Capture the cell that displays the provided text and extract its [x, y] central coordinate. 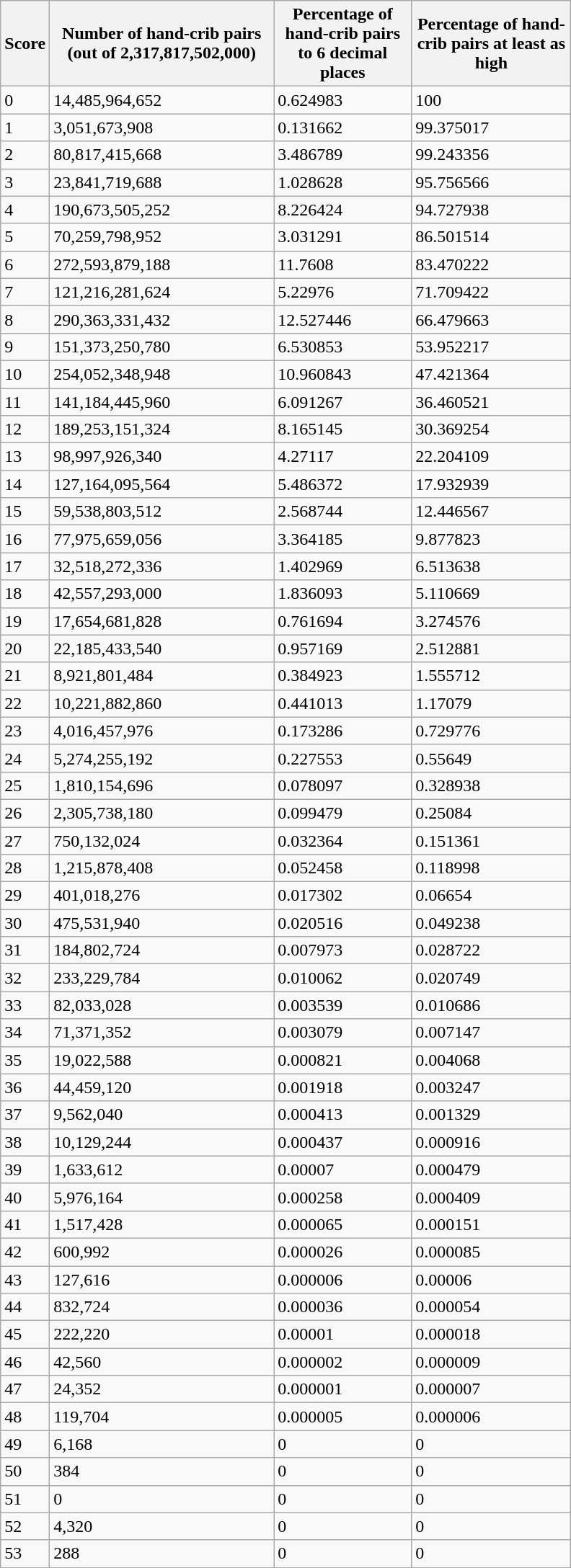
23 [25, 731]
0.384923 [343, 676]
Score [25, 43]
0.028722 [492, 950]
0.001918 [343, 1087]
5,976,164 [161, 1197]
190,673,505,252 [161, 210]
99.375017 [492, 128]
1 [25, 128]
95.756566 [492, 182]
25 [25, 785]
36 [25, 1087]
94.727938 [492, 210]
401,018,276 [161, 896]
0.000409 [492, 1197]
0.000054 [492, 1307]
1.555712 [492, 676]
26 [25, 813]
5 [25, 237]
38 [25, 1142]
98,997,926,340 [161, 457]
0.000916 [492, 1142]
Percentage of hand-crib pairs to 6 decimal places [343, 43]
66.479663 [492, 319]
0.099479 [343, 813]
3.364185 [343, 539]
77,975,659,056 [161, 539]
121,216,281,624 [161, 292]
184,802,724 [161, 950]
0.000821 [343, 1060]
12 [25, 429]
27 [25, 841]
9 [25, 347]
71,371,352 [161, 1033]
46 [25, 1362]
6 [25, 264]
0.00007 [343, 1170]
0.000065 [343, 1224]
1,810,154,696 [161, 785]
42,557,293,000 [161, 594]
30 [25, 923]
151,373,250,780 [161, 347]
1.17079 [492, 703]
0.000018 [492, 1335]
47 [25, 1389]
5.22976 [343, 292]
51 [25, 1499]
0.729776 [492, 731]
750,132,024 [161, 841]
0.000005 [343, 1417]
1,517,428 [161, 1224]
13 [25, 457]
28 [25, 868]
290,363,331,432 [161, 319]
22.204109 [492, 457]
6.513638 [492, 566]
17 [25, 566]
5,274,255,192 [161, 758]
0.000258 [343, 1197]
0.001329 [492, 1115]
22 [25, 703]
19 [25, 621]
7 [25, 292]
17,654,681,828 [161, 621]
48 [25, 1417]
0.25084 [492, 813]
1,215,878,408 [161, 868]
141,184,445,960 [161, 401]
59,538,803,512 [161, 512]
70,259,798,952 [161, 237]
29 [25, 896]
21 [25, 676]
37 [25, 1115]
0.06654 [492, 896]
49 [25, 1444]
24,352 [161, 1389]
0.173286 [343, 731]
384 [161, 1471]
22,185,433,540 [161, 649]
127,164,095,564 [161, 484]
0.020749 [492, 978]
9,562,040 [161, 1115]
10 [25, 374]
0.227553 [343, 758]
0.118998 [492, 868]
80,817,415,668 [161, 155]
12.527446 [343, 319]
1,633,612 [161, 1170]
42 [25, 1252]
32,518,272,336 [161, 566]
0.003247 [492, 1087]
6.530853 [343, 347]
272,593,879,188 [161, 264]
0.000151 [492, 1224]
0.624983 [343, 100]
43 [25, 1279]
600,992 [161, 1252]
3 [25, 182]
82,033,028 [161, 1005]
0.55649 [492, 758]
33 [25, 1005]
222,220 [161, 1335]
3,051,673,908 [161, 128]
0.000437 [343, 1142]
0.052458 [343, 868]
4.27117 [343, 457]
3.031291 [343, 237]
0.000009 [492, 1362]
0.078097 [343, 785]
99.243356 [492, 155]
4,320 [161, 1526]
11.7608 [343, 264]
20 [25, 649]
2,305,738,180 [161, 813]
0.000026 [343, 1252]
5.110669 [492, 594]
475,531,940 [161, 923]
8.226424 [343, 210]
0.017302 [343, 896]
0.000036 [343, 1307]
1.402969 [343, 566]
4,016,457,976 [161, 731]
3.274576 [492, 621]
8.165145 [343, 429]
32 [25, 978]
119,704 [161, 1417]
83.470222 [492, 264]
0.000085 [492, 1252]
1.836093 [343, 594]
39 [25, 1170]
0.007147 [492, 1033]
41 [25, 1224]
50 [25, 1471]
23,841,719,688 [161, 182]
35 [25, 1060]
53.952217 [492, 347]
31 [25, 950]
0.003079 [343, 1033]
6,168 [161, 1444]
2 [25, 155]
12.446567 [492, 512]
44,459,120 [161, 1087]
0.000001 [343, 1389]
0.441013 [343, 703]
0.131662 [343, 128]
Number of hand-crib pairs(out of 2,317,817,502,000) [161, 43]
71.709422 [492, 292]
0.004068 [492, 1060]
0.00001 [343, 1335]
1.028628 [343, 182]
5.486372 [343, 484]
233,229,784 [161, 978]
30.369254 [492, 429]
100 [492, 100]
254,052,348,948 [161, 374]
36.460521 [492, 401]
19,022,588 [161, 1060]
24 [25, 758]
189,253,151,324 [161, 429]
17.932939 [492, 484]
6.091267 [343, 401]
11 [25, 401]
14 [25, 484]
0.328938 [492, 785]
42,560 [161, 1362]
0.020516 [343, 923]
0.957169 [343, 649]
4 [25, 210]
0.761694 [343, 621]
288 [161, 1554]
127,616 [161, 1279]
53 [25, 1554]
3.486789 [343, 155]
0.010062 [343, 978]
34 [25, 1033]
0.000002 [343, 1362]
10,221,882,860 [161, 703]
52 [25, 1526]
0.151361 [492, 841]
10.960843 [343, 374]
10,129,244 [161, 1142]
0.049238 [492, 923]
0.000007 [492, 1389]
15 [25, 512]
16 [25, 539]
0.010686 [492, 1005]
0.000479 [492, 1170]
0.000413 [343, 1115]
9.877823 [492, 539]
86.501514 [492, 237]
0.007973 [343, 950]
47.421364 [492, 374]
14,485,964,652 [161, 100]
2.568744 [343, 512]
2.512881 [492, 649]
0.032364 [343, 841]
0.003539 [343, 1005]
18 [25, 594]
832,724 [161, 1307]
8,921,801,484 [161, 676]
0.00006 [492, 1279]
45 [25, 1335]
44 [25, 1307]
8 [25, 319]
Percentage of hand-crib pairs at least as high [492, 43]
40 [25, 1197]
